Detect which cell encompasses the target text, then output its (x, y) center coordinate. 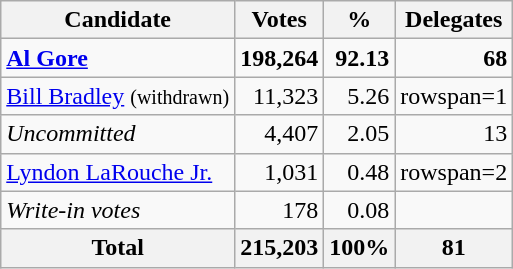
198,264 (280, 58)
1,031 (280, 172)
Candidate (118, 20)
% (360, 20)
Votes (280, 20)
rowspan=2 (454, 172)
0.48 (360, 172)
81 (454, 248)
Al Gore (118, 58)
11,323 (280, 96)
rowspan=1 (454, 96)
Write-in votes (118, 210)
92.13 (360, 58)
Delegates (454, 20)
Uncommitted (118, 134)
4,407 (280, 134)
Lyndon LaRouche Jr. (118, 172)
5.26 (360, 96)
Bill Bradley (withdrawn) (118, 96)
2.05 (360, 134)
215,203 (280, 248)
13 (454, 134)
178 (280, 210)
Total (118, 248)
0.08 (360, 210)
100% (360, 248)
68 (454, 58)
